From the cell containing the given text, extract its center point as [x, y] coordinate. 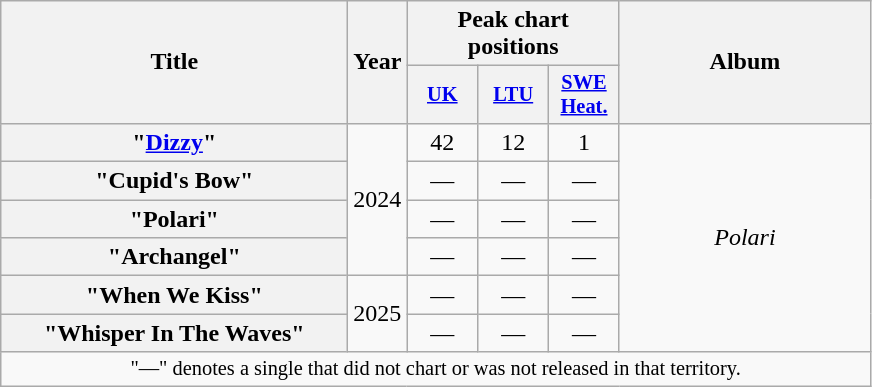
42 [442, 142]
Polari [744, 237]
Album [744, 62]
"Archangel" [174, 257]
Peak chart positions [514, 34]
1 [584, 142]
"When We Kiss" [174, 295]
"—" denotes a single that did not chart or was not released in that territory. [436, 369]
2024 [378, 199]
Year [378, 62]
"Cupid's Bow" [174, 181]
2025 [378, 314]
"Polari" [174, 219]
12 [514, 142]
UK [442, 95]
"Dizzy" [174, 142]
"Whisper In The Waves" [174, 333]
LTU [514, 95]
SWEHeat. [584, 95]
Title [174, 62]
